Find where the given text appears and provide that cell's center as [x, y] coordinate. 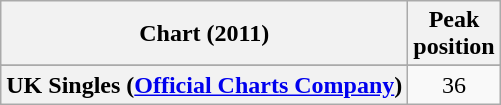
Chart (2011) [204, 34]
36 [454, 85]
Peakposition [454, 34]
UK Singles (Official Charts Company) [204, 85]
